Determine the [X, Y] coordinate at the center of the cell enclosing the given text.  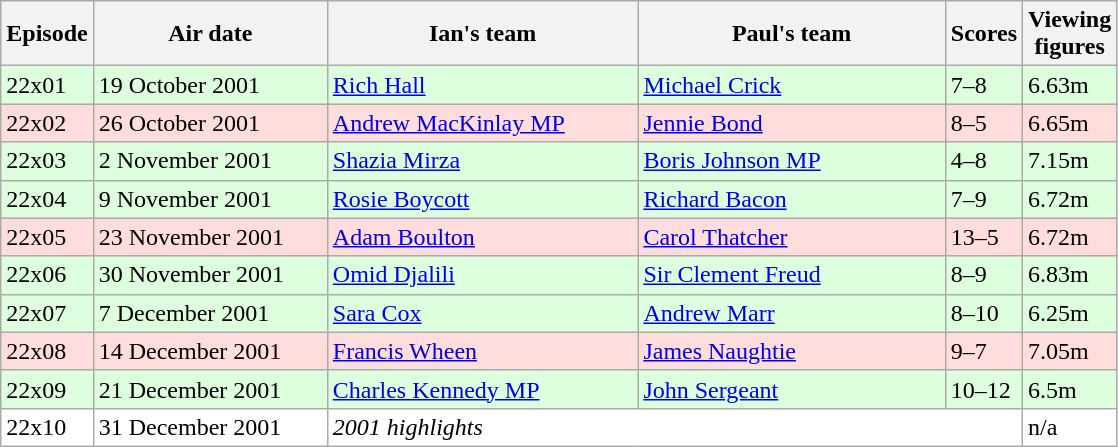
7.05m [1070, 351]
8–10 [984, 313]
22x10 [47, 427]
Paul's team [792, 34]
n/a [1070, 427]
Carol Thatcher [792, 237]
Episode [47, 34]
7–8 [984, 85]
Omid Djalili [482, 275]
10–12 [984, 389]
22x05 [47, 237]
22x01 [47, 85]
7.15m [1070, 161]
4–8 [984, 161]
Rosie Boycott [482, 199]
Air date [210, 34]
8–9 [984, 275]
Ian's team [482, 34]
22x04 [47, 199]
22x09 [47, 389]
19 October 2001 [210, 85]
26 October 2001 [210, 123]
14 December 2001 [210, 351]
22x03 [47, 161]
Richard Bacon [792, 199]
Andrew MacKinlay MP [482, 123]
22x07 [47, 313]
Sir Clement Freud [792, 275]
13–5 [984, 237]
7 December 2001 [210, 313]
9 November 2001 [210, 199]
Jennie Bond [792, 123]
Charles Kennedy MP [482, 389]
21 December 2001 [210, 389]
6.63m [1070, 85]
John Sergeant [792, 389]
Viewing figures [1070, 34]
Andrew Marr [792, 313]
8–5 [984, 123]
Shazia Mirza [482, 161]
31 December 2001 [210, 427]
6.65m [1070, 123]
6.5m [1070, 389]
6.83m [1070, 275]
Sara Cox [482, 313]
22x06 [47, 275]
22x08 [47, 351]
Rich Hall [482, 85]
7–9 [984, 199]
Scores [984, 34]
22x02 [47, 123]
Francis Wheen [482, 351]
Adam Boulton [482, 237]
2 November 2001 [210, 161]
9–7 [984, 351]
23 November 2001 [210, 237]
Michael Crick [792, 85]
6.25m [1070, 313]
30 November 2001 [210, 275]
2001 highlights [674, 427]
James Naughtie [792, 351]
Boris Johnson MP [792, 161]
